Determine the (x, y) coordinate at the center of the cell enclosing the given text.  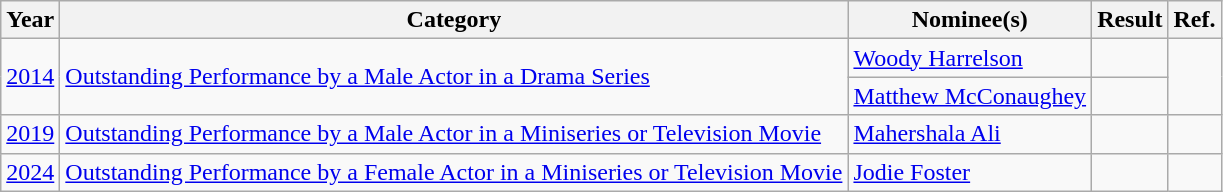
Result (1130, 20)
Outstanding Performance by a Male Actor in a Miniseries or Television Movie (454, 134)
2019 (30, 134)
Outstanding Performance by a Female Actor in a Miniseries or Television Movie (454, 172)
Matthew McConaughey (970, 96)
Category (454, 20)
Mahershala Ali (970, 134)
Nominee(s) (970, 20)
2024 (30, 172)
Ref. (1194, 20)
Woody Harrelson (970, 58)
Jodie Foster (970, 172)
Outstanding Performance by a Male Actor in a Drama Series (454, 77)
2014 (30, 77)
Year (30, 20)
